Return [X, Y] of the center of cell containing provided text 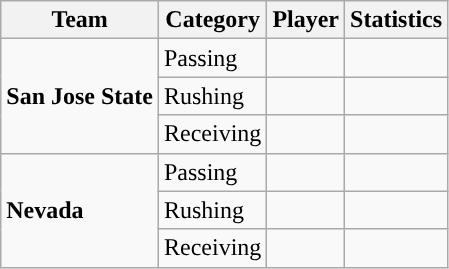
Nevada [80, 210]
Category [212, 20]
San Jose State [80, 96]
Player [306, 20]
Team [80, 20]
Statistics [396, 20]
